Scan for the cell matching the given text and deliver its (x, y) coordinate at center. 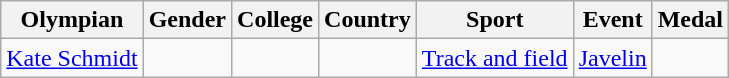
Gender (187, 20)
Medal (690, 20)
Javelin (612, 58)
Sport (494, 20)
Track and field (494, 58)
College (276, 20)
Event (612, 20)
Kate Schmidt (72, 58)
Olympian (72, 20)
Country (368, 20)
